Search for the cell housing the specified text and yield its [X, Y] center coordinate. 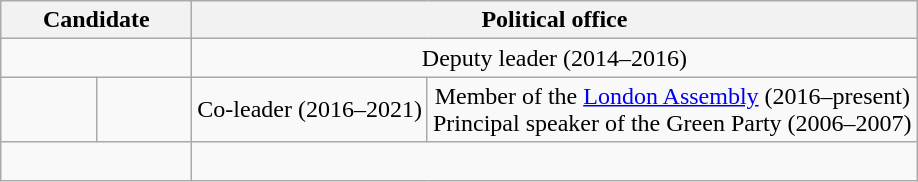
Deputy leader (2014–2016) [554, 58]
Political office [554, 20]
Member of the London Assembly (2016–present)Principal speaker of the Green Party (2006–2007) [672, 110]
Co-leader (2016–2021) [310, 110]
Candidate [96, 20]
